Search for the cell housing the specified text and yield its [x, y] center coordinate. 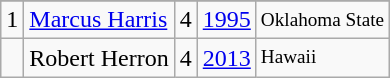
1995 [226, 20]
Hawaii [322, 58]
Robert Herron [99, 58]
1 [12, 20]
Marcus Harris [99, 20]
Oklahoma State [322, 20]
2013 [226, 58]
